Scan for the cell matching the given text and deliver its [x, y] coordinate at center. 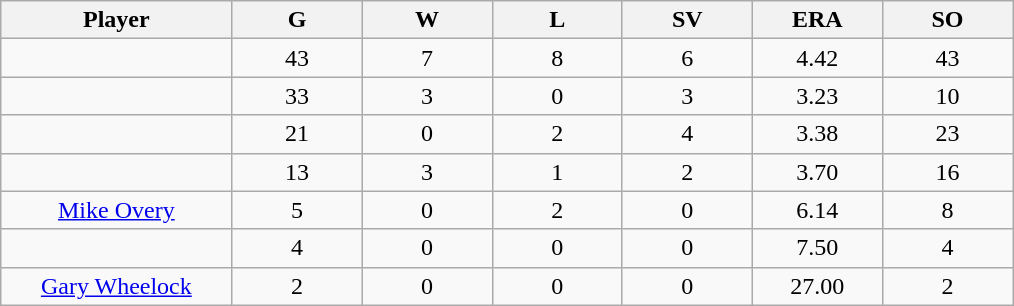
Player [116, 20]
1 [557, 172]
16 [947, 172]
SV [687, 20]
7 [427, 58]
13 [297, 172]
3.38 [817, 134]
27.00 [817, 286]
ERA [817, 20]
3.70 [817, 172]
23 [947, 134]
6 [687, 58]
L [557, 20]
10 [947, 96]
3.23 [817, 96]
Mike Overy [116, 210]
Gary Wheelock [116, 286]
7.50 [817, 248]
G [297, 20]
SO [947, 20]
4.42 [817, 58]
6.14 [817, 210]
5 [297, 210]
21 [297, 134]
33 [297, 96]
W [427, 20]
